Return the (X, Y) coordinate for the center point of the cell that contains the specified text.  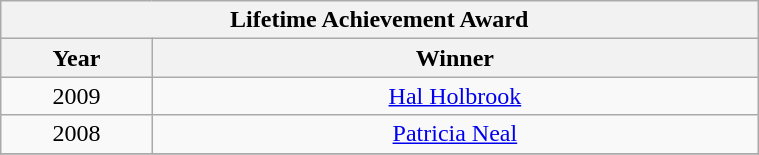
Year (76, 58)
Winner (455, 58)
Hal Holbrook (455, 96)
2009 (76, 96)
Patricia Neal (455, 134)
Lifetime Achievement Award (380, 20)
2008 (76, 134)
